Extract the [x, y] coordinate from the center of the cell holding the provided text.  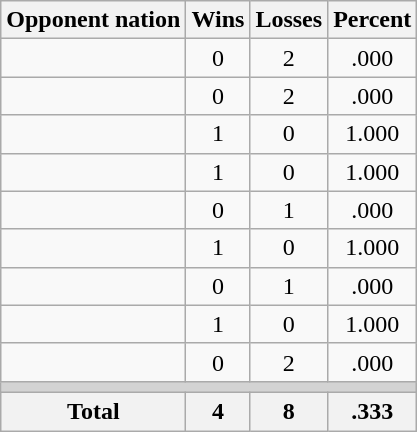
Wins [218, 20]
Percent [372, 20]
4 [218, 411]
8 [289, 411]
Total [94, 411]
.333 [372, 411]
Losses [289, 20]
Opponent nation [94, 20]
